Return the (X, Y) coordinate for the center point of the cell that contains the specified text.  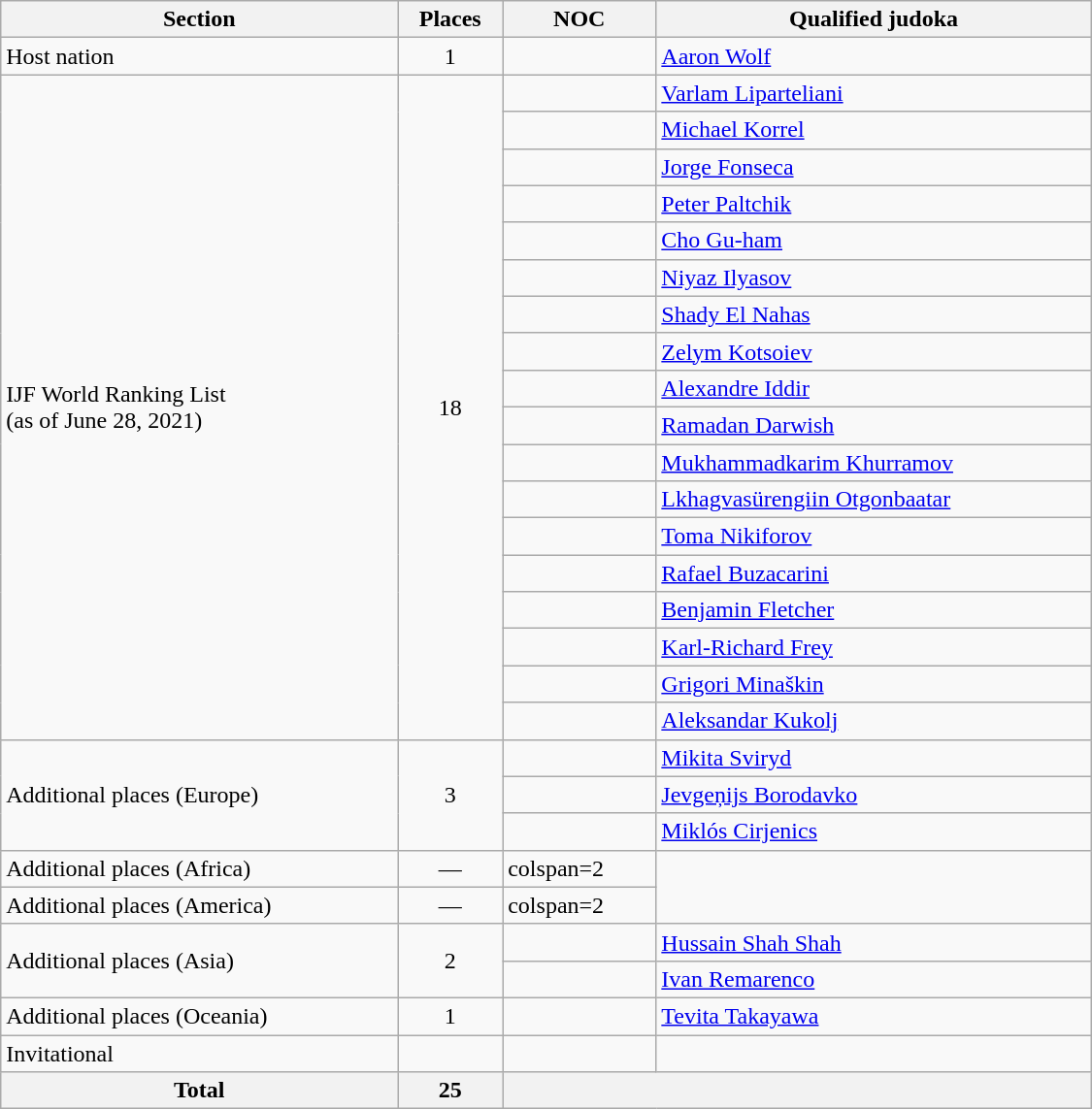
Total (200, 1091)
Qualified judoka (874, 19)
Additional places (Europe) (200, 795)
Tevita Takayawa (874, 1016)
Lkhagvasürengiin Otgonbaatar (874, 500)
Places (450, 19)
3 (450, 795)
Aaron Wolf (874, 56)
Section (200, 19)
NOC (579, 19)
Niyaz Ilyasov (874, 277)
Benjamin Fletcher (874, 610)
Ramadan Darwish (874, 425)
Miklós Cirjenics (874, 832)
IJF World Ranking List(as of June 28, 2021) (200, 408)
Shady El Nahas (874, 314)
18 (450, 408)
2 (450, 961)
25 (450, 1091)
Ivan Remarenco (874, 979)
Toma Nikiforov (874, 537)
Grigori Minaškin (874, 684)
Mukhammadkarim Khurramov (874, 463)
Michael Korrel (874, 130)
Alexandre Iddir (874, 388)
Mikita Sviryd (874, 758)
Cho Gu-ham (874, 241)
Additional places (America) (200, 905)
Additional places (Africa) (200, 868)
Karl-Richard Frey (874, 647)
Rafael Buzacarini (874, 573)
Aleksandar Kukolj (874, 721)
Additional places (Asia) (200, 961)
Varlam Liparteliani (874, 93)
Jevgeņijs Borodavko (874, 795)
Peter Paltchik (874, 204)
Host nation (200, 56)
Invitational (200, 1053)
Jorge Fonseca (874, 167)
Additional places (Oceania) (200, 1016)
Hussain Shah Shah (874, 942)
Zelym Kotsoiev (874, 351)
